Identify which cell holds the provided text, then report its (X, Y) central coordinate. 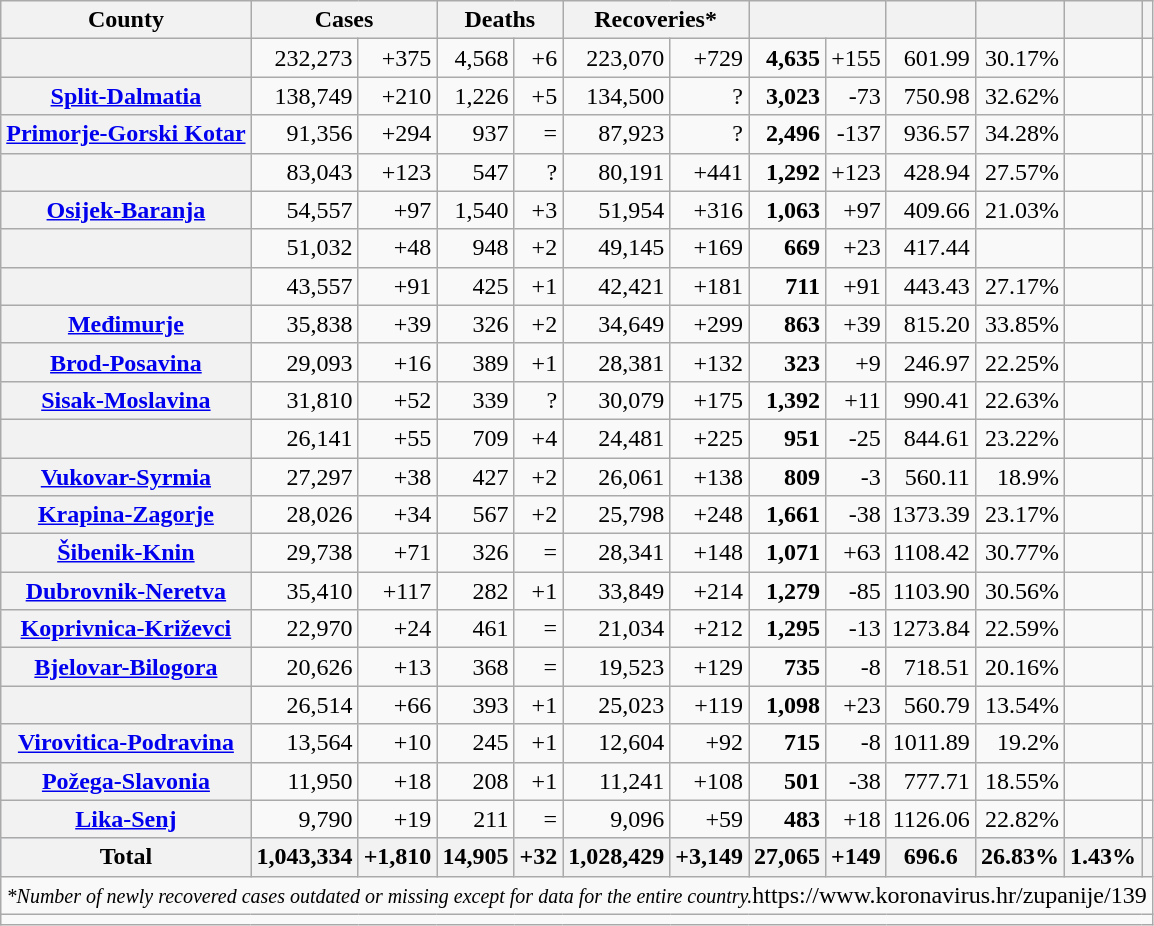
14,905 (476, 857)
County (126, 20)
+66 (398, 705)
+59 (710, 819)
+729 (710, 58)
368 (476, 667)
19.2% (1020, 743)
11,950 (304, 781)
34.28% (1020, 134)
22.63% (1020, 400)
+34 (398, 515)
937 (476, 134)
1103.90 (930, 591)
91,356 (304, 134)
+55 (398, 438)
49,145 (616, 248)
223,070 (616, 58)
27,065 (786, 857)
428.94 (930, 172)
Recoveries* (656, 20)
777.71 (930, 781)
4,635 (786, 58)
208 (476, 781)
Požega-Slavonia (126, 781)
+169 (710, 248)
51,954 (616, 210)
844.61 (930, 438)
+1,810 (398, 857)
+9 (856, 362)
246.97 (930, 362)
+63 (856, 553)
-73 (856, 96)
27.57% (1020, 172)
+138 (710, 477)
Primorje-Gorski Kotar (126, 134)
+48 (398, 248)
22.59% (1020, 629)
28,026 (304, 515)
+3 (538, 210)
863 (786, 324)
809 (786, 477)
211 (476, 819)
715 (786, 743)
+19 (398, 819)
+13 (398, 667)
-137 (856, 134)
3,023 (786, 96)
43,557 (304, 286)
+212 (710, 629)
138,749 (304, 96)
1,043,334 (304, 857)
750.98 (930, 96)
601.99 (930, 58)
23.17% (1020, 515)
35,838 (304, 324)
9,096 (616, 819)
Osijek-Baranja (126, 210)
Dubrovnik-Neretva (126, 591)
1108.42 (930, 553)
282 (476, 591)
+3,149 (710, 857)
22,970 (304, 629)
+16 (398, 362)
+316 (710, 210)
1373.39 (930, 515)
51,032 (304, 248)
Cases (344, 20)
389 (476, 362)
+225 (710, 438)
+155 (856, 58)
29,738 (304, 553)
19,523 (616, 667)
+148 (710, 553)
Koprivnica-Križevci (126, 629)
33.85% (1020, 324)
1,295 (786, 629)
31,810 (304, 400)
1,063 (786, 210)
+299 (710, 324)
409.66 (930, 210)
+441 (710, 172)
26,141 (304, 438)
-25 (856, 438)
+6 (538, 58)
20.16% (1020, 667)
+11 (856, 400)
+4 (538, 438)
42,421 (616, 286)
Međimurje (126, 324)
18.55% (1020, 781)
483 (786, 819)
21,034 (616, 629)
1,028,429 (616, 857)
245 (476, 743)
Lika-Senj (126, 819)
30.56% (1020, 591)
815.20 (930, 324)
12,604 (616, 743)
718.51 (930, 667)
4,568 (476, 58)
1.43% (1102, 857)
951 (786, 438)
22.82% (1020, 819)
1,540 (476, 210)
+175 (710, 400)
+119 (710, 705)
+129 (710, 667)
18.9% (1020, 477)
547 (476, 172)
30.77% (1020, 553)
427 (476, 477)
28,381 (616, 362)
Deaths (500, 20)
26.83% (1020, 857)
567 (476, 515)
34,649 (616, 324)
23.22% (1020, 438)
21.03% (1020, 210)
-13 (856, 629)
1,392 (786, 400)
Split-Dalmatia (126, 96)
Šibenik-Knin (126, 553)
+210 (398, 96)
501 (786, 781)
560.79 (930, 705)
2,496 (786, 134)
+117 (398, 591)
+149 (856, 857)
323 (786, 362)
+108 (710, 781)
134,500 (616, 96)
24,481 (616, 438)
Sisak-Moslavina (126, 400)
26,061 (616, 477)
+52 (398, 400)
936.57 (930, 134)
1,279 (786, 591)
9,790 (304, 819)
Virovitica-Podravina (126, 743)
-85 (856, 591)
1,661 (786, 515)
Vukovar-Syrmia (126, 477)
711 (786, 286)
948 (476, 248)
+375 (398, 58)
560.11 (930, 477)
+38 (398, 477)
1,098 (786, 705)
28,341 (616, 553)
669 (786, 248)
709 (476, 438)
33,849 (616, 591)
Krapina-Zagorje (126, 515)
30.17% (1020, 58)
+248 (710, 515)
+92 (710, 743)
443.43 (930, 286)
13,564 (304, 743)
232,273 (304, 58)
32.62% (1020, 96)
29,093 (304, 362)
30,079 (616, 400)
735 (786, 667)
+132 (710, 362)
+71 (398, 553)
+32 (538, 857)
Brod-Posavina (126, 362)
83,043 (304, 172)
20,626 (304, 667)
87,923 (616, 134)
+181 (710, 286)
+24 (398, 629)
11,241 (616, 781)
*Number of newly recovered cases outdated or missing except for data for the entire country.https://www.koronavirus.hr/zupanije/139 (577, 895)
990.41 (930, 400)
Bjelovar-Bilogora (126, 667)
25,023 (616, 705)
-3 (856, 477)
+214 (710, 591)
417.44 (930, 248)
+10 (398, 743)
27,297 (304, 477)
1,292 (786, 172)
25,798 (616, 515)
54,557 (304, 210)
1273.84 (930, 629)
1011.89 (930, 743)
461 (476, 629)
27.17% (1020, 286)
+5 (538, 96)
1,071 (786, 553)
35,410 (304, 591)
Total (126, 857)
1126.06 (930, 819)
696.6 (930, 857)
339 (476, 400)
26,514 (304, 705)
+294 (398, 134)
425 (476, 286)
1,226 (476, 96)
22.25% (1020, 362)
80,191 (616, 172)
13.54% (1020, 705)
393 (476, 705)
